Search for the cell housing the specified text and yield its (x, y) center coordinate. 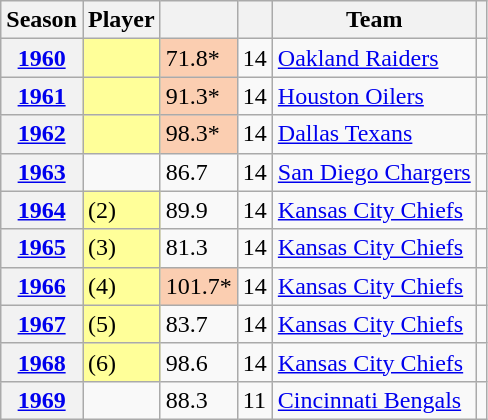
71.8* (198, 58)
88.3 (198, 400)
(6) (121, 362)
83.7 (198, 324)
(4) (121, 286)
11 (254, 400)
San Diego Chargers (374, 172)
Houston Oilers (374, 96)
(2) (121, 210)
89.9 (198, 210)
1967 (42, 324)
Cincinnati Bengals (374, 400)
Team (374, 20)
1966 (42, 286)
(3) (121, 248)
1965 (42, 248)
Player (121, 20)
Dallas Texans (374, 134)
(5) (121, 324)
1963 (42, 172)
1964 (42, 210)
91.3* (198, 96)
81.3 (198, 248)
1962 (42, 134)
101.7* (198, 286)
86.7 (198, 172)
1961 (42, 96)
98.6 (198, 362)
Oakland Raiders (374, 58)
1968 (42, 362)
98.3* (198, 134)
Season (42, 20)
1960 (42, 58)
1969 (42, 400)
